Return the (X, Y) coordinate for the center point of the cell that contains the specified text.  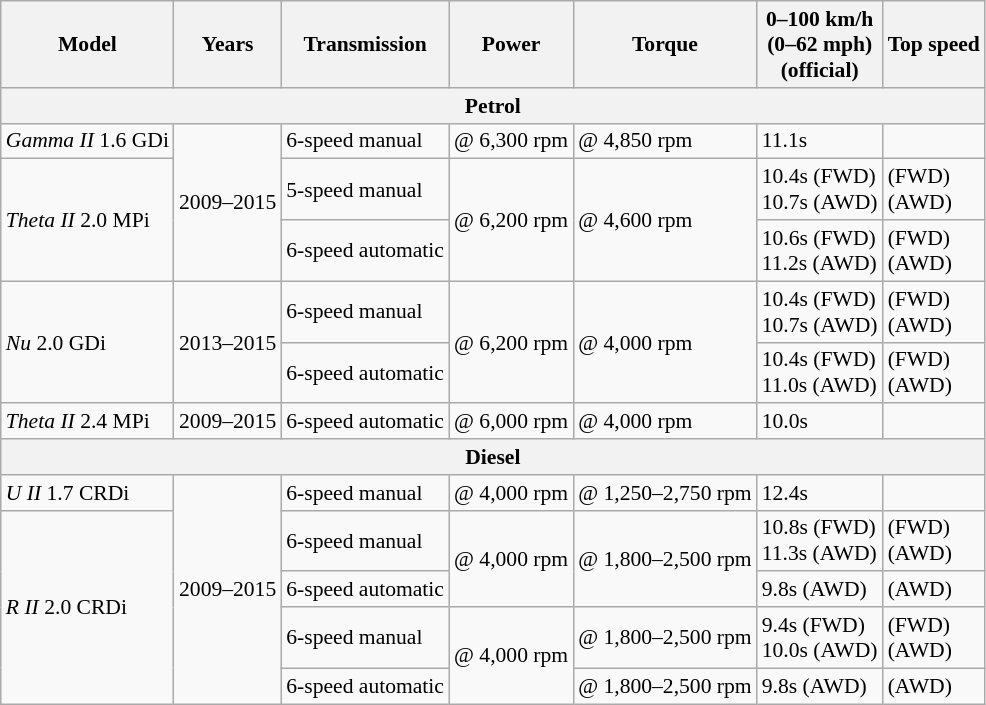
@ 6,000 rpm (511, 422)
@ 6,300 rpm (511, 141)
Gamma II 1.6 GDi (88, 141)
10.4s (FWD)11.0s (AWD) (820, 372)
10.0s (820, 422)
2013–2015 (228, 342)
Model (88, 44)
10.8s (FWD)11.3s (AWD) (820, 540)
9.4s (FWD)10.0s (AWD) (820, 638)
Years (228, 44)
Theta II 2.4 MPi (88, 422)
Power (511, 44)
12.4s (820, 493)
Top speed (934, 44)
0–100 km/h(0–62 mph)(official) (820, 44)
@ 4,850 rpm (665, 141)
@ 4,600 rpm (665, 220)
Diesel (493, 457)
Nu 2.0 GDi (88, 342)
Torque (665, 44)
Transmission (365, 44)
11.1s (820, 141)
5-speed manual (365, 190)
10.6s (FWD)11.2s (AWD) (820, 250)
R II 2.0 CRDi (88, 607)
Theta II 2.0 MPi (88, 220)
Petrol (493, 106)
U II 1.7 CRDi (88, 493)
@ 1,250–2,750 rpm (665, 493)
